Scan for the cell matching the given text and deliver its (X, Y) coordinate at center. 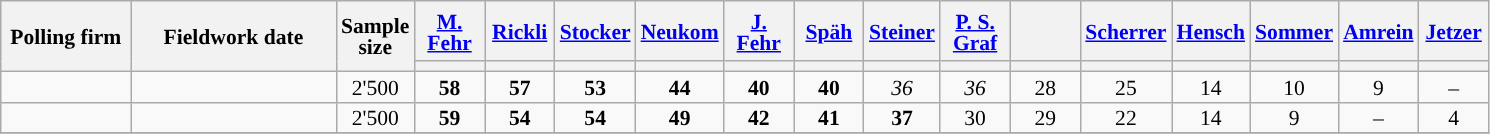
4 (1454, 118)
Amrein (1378, 31)
Scherrer (1126, 31)
M. Fehr (449, 31)
Rickli (520, 31)
Fieldwork date (234, 36)
Sommer (1294, 31)
Stocker (596, 31)
28 (1045, 86)
58 (449, 86)
Polling firm (66, 36)
44 (680, 86)
42 (759, 118)
41 (829, 118)
P. S. Graf (975, 31)
30 (975, 118)
Hensch (1211, 31)
59 (449, 118)
10 (1294, 86)
53 (596, 86)
57 (520, 86)
Steiner (902, 31)
49 (680, 118)
Neukom (680, 31)
37 (902, 118)
22 (1126, 118)
J. Fehr (759, 31)
29 (1045, 118)
Samplesize (375, 36)
Jetzer (1454, 31)
Späh (829, 31)
25 (1126, 86)
